For the text-containing cell, return its midpoint in (X, Y) coordinate format. 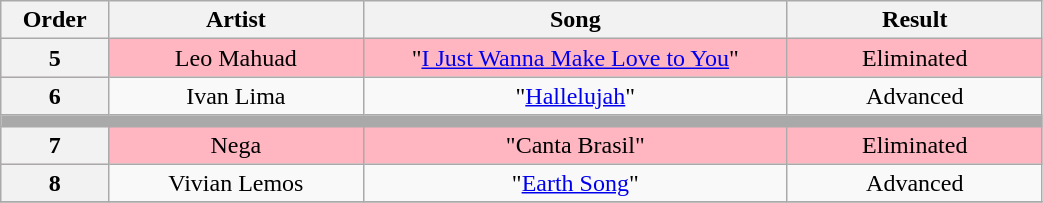
"Earth Song" (575, 183)
Vivian Lemos (236, 183)
6 (55, 96)
Order (55, 20)
"I Just Wanna Make Love to You" (575, 58)
8 (55, 183)
Song (575, 20)
7 (55, 145)
Ivan Lima (236, 96)
Leo Mahuad (236, 58)
"Hallelujah" (575, 96)
5 (55, 58)
Result (914, 20)
Nega (236, 145)
"Canta Brasil" (575, 145)
Artist (236, 20)
